Provide the [X, Y] coordinate of the cell's center where the given text is located.  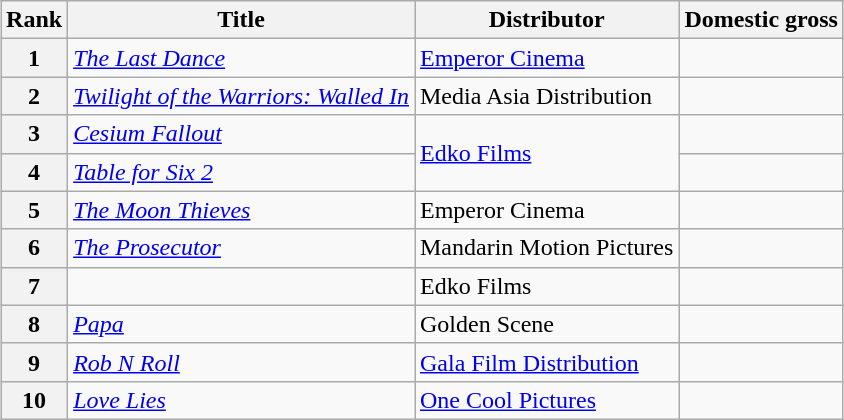
3 [34, 134]
4 [34, 172]
Rob N Roll [242, 362]
The Last Dance [242, 58]
7 [34, 286]
Twilight of the Warriors: Walled In [242, 96]
Cesium Fallout [242, 134]
Rank [34, 20]
Gala Film Distribution [546, 362]
9 [34, 362]
Domestic gross [762, 20]
Table for Six 2 [242, 172]
Distributor [546, 20]
Mandarin Motion Pictures [546, 248]
10 [34, 400]
Papa [242, 324]
6 [34, 248]
The Moon Thieves [242, 210]
Title [242, 20]
5 [34, 210]
Golden Scene [546, 324]
2 [34, 96]
1 [34, 58]
One Cool Pictures [546, 400]
8 [34, 324]
Media Asia Distribution [546, 96]
Love Lies [242, 400]
The Prosecutor [242, 248]
